Capture the cell that displays the provided text and extract its (X, Y) central coordinate. 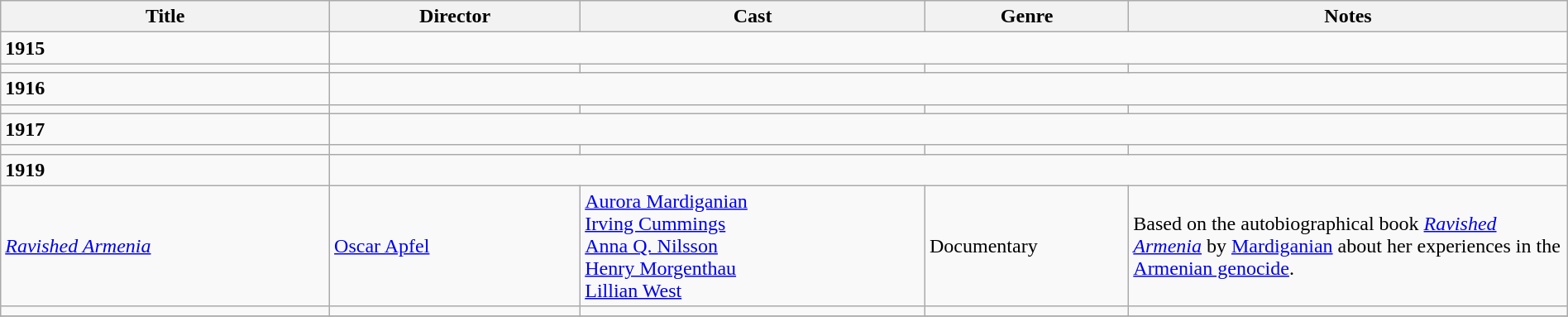
Documentary (1026, 246)
Genre (1026, 17)
Title (165, 17)
Oscar Apfel (455, 246)
Ravished Armenia (165, 246)
1916 (165, 89)
1919 (165, 170)
Notes (1348, 17)
Director (455, 17)
Based on the autobiographical book Ravished Armenia by Mardiganian about her experiences in the Armenian genocide. (1348, 246)
Cast (753, 17)
1917 (165, 129)
1915 (165, 48)
Aurora MardiganianIrving CummingsAnna Q. NilssonHenry MorgenthauLillian West (753, 246)
